Identify which cell holds the provided text, then report its (x, y) central coordinate. 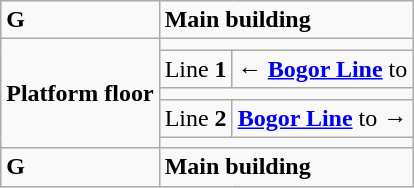
← Bogor Line to (322, 69)
Line 1 (196, 69)
Line 2 (196, 118)
Bogor Line to → (322, 118)
Platform floor (80, 94)
